Determine the [x, y] coordinate at the center of the cell enclosing the given text.  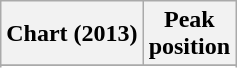
Chart (2013) [72, 34]
Peakposition [189, 34]
